Output the (X, Y) coordinate of the center of the cell containing the given text.  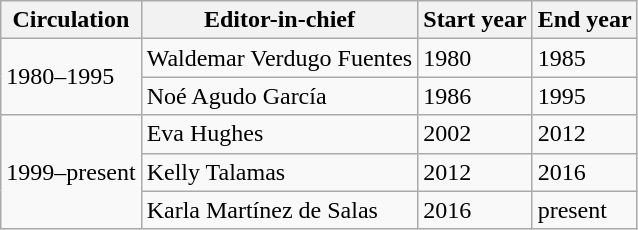
Karla Martínez de Salas (280, 210)
Waldemar Verdugo Fuentes (280, 58)
Eva Hughes (280, 134)
Kelly Talamas (280, 172)
Circulation (71, 20)
Editor-in-chief (280, 20)
1986 (475, 96)
1995 (584, 96)
2002 (475, 134)
End year (584, 20)
Start year (475, 20)
1980–1995 (71, 77)
1980 (475, 58)
1985 (584, 58)
present (584, 210)
Noé Agudo García (280, 96)
1999–present (71, 172)
